Detect which cell encompasses the target text, then output its [x, y] center coordinate. 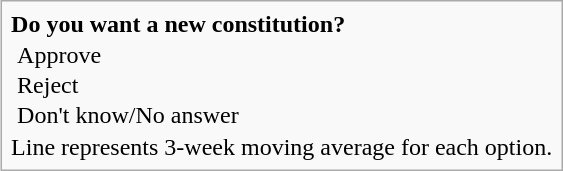
Line represents 3-week moving average for each option. [282, 147]
Reject [282, 86]
Do you want a new constitution? [282, 24]
Approve [282, 56]
Don't know/No answer [282, 116]
